Determine the (x, y) coordinate at the center of the cell enclosing the given text.  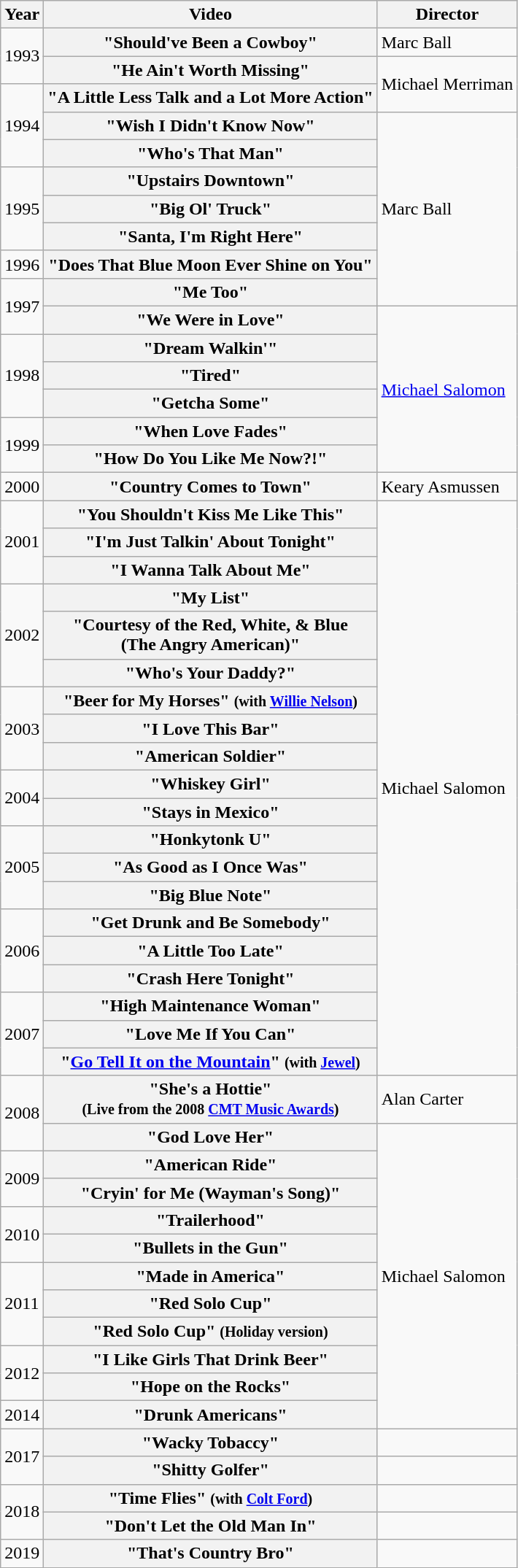
"I Like Girls That Drink Beer" (210, 1359)
2000 (22, 487)
"Country Comes to Town" (210, 487)
Video (210, 15)
2009 (22, 1178)
"I'm Just Talkin' About Tonight" (210, 542)
"Love Me If You Can" (210, 1034)
"Big Blue Note" (210, 895)
"Who's Your Daddy?" (210, 673)
2005 (22, 868)
"I Wanna Talk About Me" (210, 570)
2014 (22, 1415)
"Stays in Mexico" (210, 812)
"Crash Here Tonight" (210, 978)
"When Love Fades" (210, 431)
"Tired" (210, 376)
"Red Solo Cup" (Holiday version) (210, 1332)
"You Shouldn't Kiss Me Like This" (210, 514)
"Time Flies" (with Colt Ford) (210, 1498)
"Beer for My Horses" (with Willie Nelson) (210, 700)
2004 (22, 797)
"Whiskey Girl" (210, 784)
"Me Too" (210, 292)
"Who's That Man" (210, 153)
"A Little Too Late" (210, 951)
"Bullets in the Gun" (210, 1248)
"Big Ol' Truck" (210, 209)
"We Were in Love" (210, 320)
"Trailerhood" (210, 1220)
"God Love Her" (210, 1137)
2017 (22, 1456)
1999 (22, 445)
"My List" (210, 598)
"Wish I Didn't Know Now" (210, 125)
"Red Solo Cup" (210, 1304)
2008 (22, 1113)
"Cryin' for Me (Wayman's Song)" (210, 1192)
"Don't Let the Old Man In" (210, 1526)
"Shitty Golfer" (210, 1470)
"American Soldier" (210, 756)
"Drunk Americans" (210, 1415)
"Hope on the Rocks" (210, 1387)
"Upstairs Downtown" (210, 181)
"Should've Been a Cowboy" (210, 42)
1996 (22, 264)
2012 (22, 1373)
"That's Country Bro" (210, 1553)
"Does That Blue Moon Ever Shine on You" (210, 264)
2007 (22, 1034)
1997 (22, 306)
2011 (22, 1304)
2001 (22, 542)
2003 (22, 728)
"How Do You Like Me Now?!" (210, 459)
"Courtesy of the Red, White, & Blue(The Angry American)" (210, 635)
1993 (22, 56)
2006 (22, 951)
2010 (22, 1234)
"Honkytonk U" (210, 840)
Year (22, 15)
Keary Asmussen (447, 487)
1995 (22, 209)
2002 (22, 635)
Michael Merriman (447, 84)
"Dream Walkin'" (210, 348)
"As Good as I Once Was" (210, 868)
Alan Carter (447, 1099)
Director (447, 15)
"Wacky Tobaccy" (210, 1443)
1998 (22, 376)
"I Love This Bar" (210, 728)
1994 (22, 125)
"American Ride" (210, 1165)
"Go Tell It on the Mountain" (with Jewel) (210, 1062)
2019 (22, 1553)
"Getcha Some" (210, 403)
"Get Drunk and Be Somebody" (210, 923)
"Made in America" (210, 1276)
"Santa, I'm Right Here" (210, 236)
"He Ain't Worth Missing" (210, 70)
2018 (22, 1512)
"High Maintenance Woman" (210, 1006)
"A Little Less Talk and a Lot More Action" (210, 98)
"She's a Hottie"(Live from the 2008 CMT Music Awards) (210, 1099)
